Find where the given text appears and provide that cell's center as [x, y] coordinate. 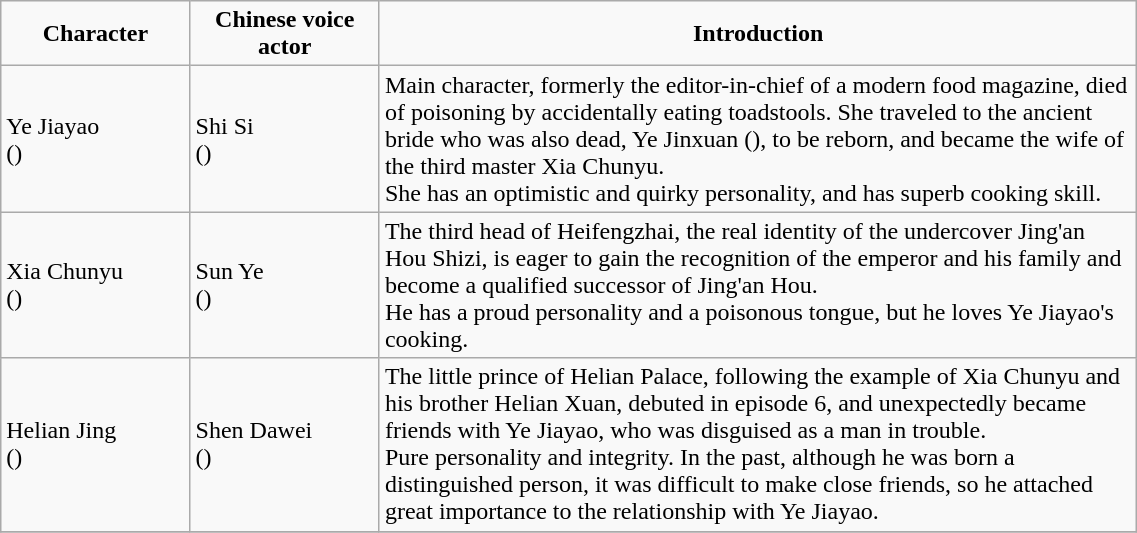
Ye Jiayao () [96, 139]
Shen Dawei () [284, 444]
Character [96, 34]
Sun Ye () [284, 285]
Chinese voice actor [284, 34]
Shi Si () [284, 139]
Xia Chunyu () [96, 285]
Introduction [758, 34]
Helian Jing () [96, 444]
